Search for the cell housing the specified text and yield its [x, y] center coordinate. 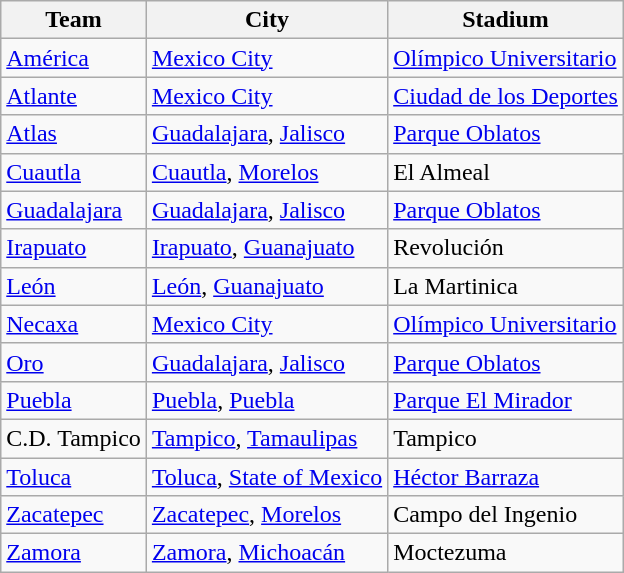
León [74, 286]
Ciudad de los Deportes [506, 96]
C.D. Tampico [74, 438]
Zamora [74, 553]
América [74, 58]
Puebla, Puebla [266, 400]
El Almeal [506, 172]
Tampico, Tamaulipas [266, 438]
Team [74, 20]
Guadalajara [74, 210]
Tampico [506, 438]
Stadium [506, 20]
Toluca [74, 477]
Zacatepec [74, 515]
Cuautla [74, 172]
Puebla [74, 400]
Zamora, Michoacán [266, 553]
Oro [74, 362]
Campo del Ingenio [506, 515]
Moctezuma [506, 553]
León, Guanajuato [266, 286]
Parque El Mirador [506, 400]
Irapuato, Guanajuato [266, 248]
La Martinica [506, 286]
Irapuato [74, 248]
City [266, 20]
Héctor Barraza [506, 477]
Cuautla, Morelos [266, 172]
Zacatepec, Morelos [266, 515]
Revolución [506, 248]
Toluca, State of Mexico [266, 477]
Atlante [74, 96]
Necaxa [74, 324]
Atlas [74, 134]
